Output the (X, Y) coordinate of the center of the cell containing the given text.  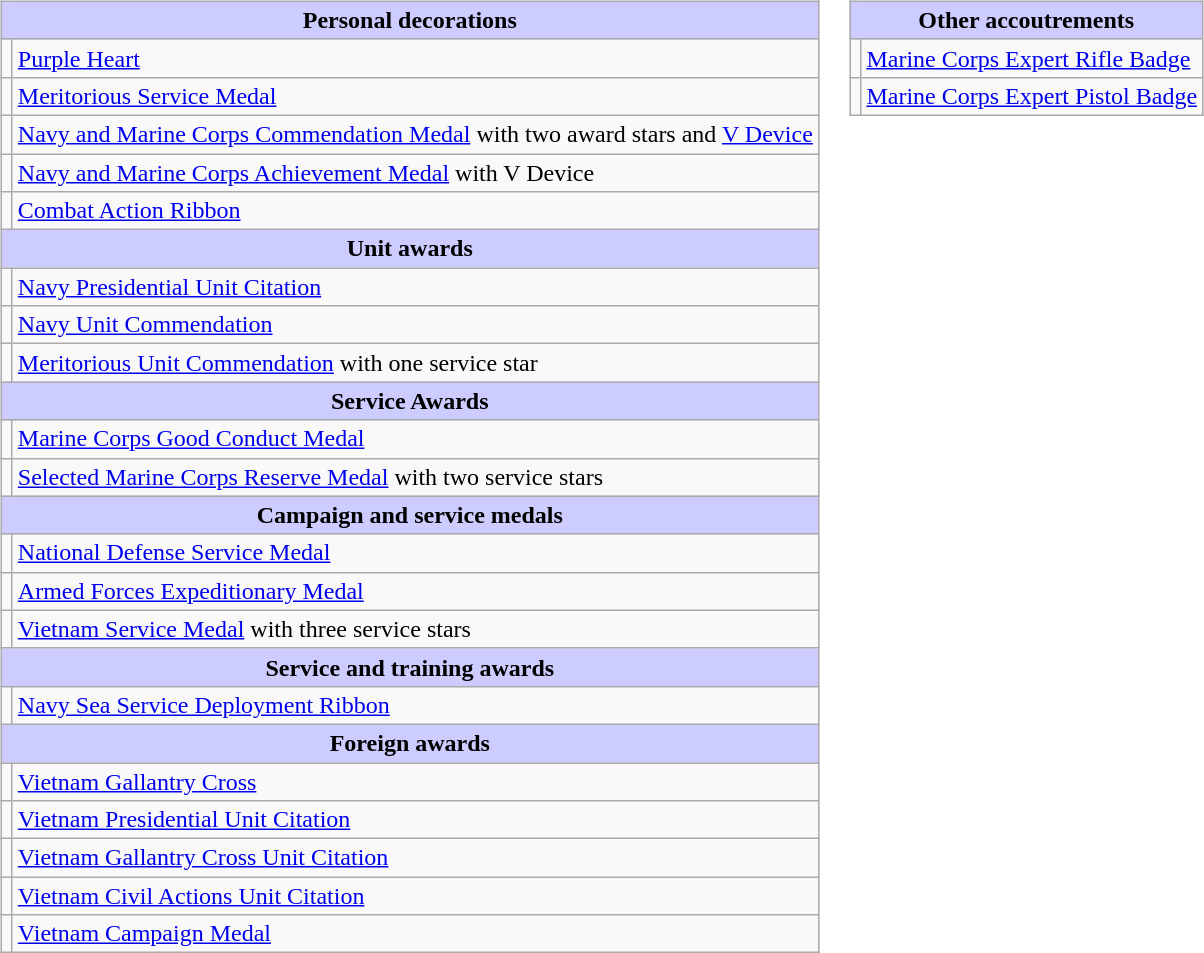
Service Awards (410, 401)
Marine Corps Expert Pistol Badge (1032, 96)
Navy Presidential Unit Citation (415, 287)
Navy and Marine Corps Achievement Medal with V Device (415, 173)
Service and training awards (410, 667)
Foreign awards (410, 743)
Navy Sea Service Deployment Ribbon (415, 705)
Navy Unit Commendation (415, 325)
Armed Forces Expeditionary Medal (415, 591)
Vietnam Service Medal with three service stars (415, 629)
Other accoutrements (1026, 20)
Personal decorations (410, 20)
Meritorious Service Medal (415, 96)
Navy and Marine Corps Commendation Medal with two award stars and V Device (415, 134)
Marine Corps Expert Rifle Badge (1032, 58)
Selected Marine Corps Reserve Medal with two service stars (415, 477)
Vietnam Gallantry Cross Unit Citation (415, 858)
Campaign and service medals (410, 515)
Unit awards (410, 249)
Vietnam Campaign Medal (415, 934)
Purple Heart (415, 58)
National Defense Service Medal (415, 553)
Vietnam Civil Actions Unit Citation (415, 896)
Meritorious Unit Commendation with one service star (415, 363)
Vietnam Gallantry Cross (415, 781)
Combat Action Ribbon (415, 211)
Marine Corps Good Conduct Medal (415, 439)
Vietnam Presidential Unit Citation (415, 820)
